Output the [X, Y] coordinate of the center of the cell containing the given text.  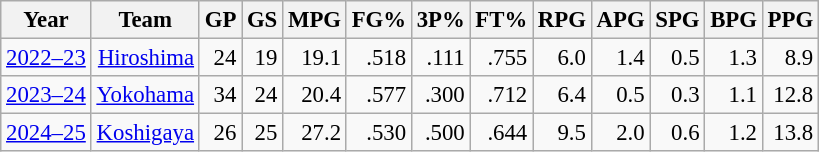
34 [220, 95]
3P% [440, 20]
6.4 [562, 95]
26 [220, 133]
Team [145, 20]
2024–25 [46, 133]
1.1 [734, 95]
Hiroshima [145, 58]
6.0 [562, 58]
12.8 [790, 95]
1.3 [734, 58]
MPG [315, 20]
.300 [440, 95]
Yokohama [145, 95]
.755 [502, 58]
2022–23 [46, 58]
2.0 [620, 133]
.500 [440, 133]
RPG [562, 20]
FT% [502, 20]
19 [262, 58]
.530 [378, 133]
19.1 [315, 58]
0.3 [678, 95]
2023–24 [46, 95]
20.4 [315, 95]
PPG [790, 20]
.577 [378, 95]
25 [262, 133]
.111 [440, 58]
APG [620, 20]
.644 [502, 133]
.712 [502, 95]
BPG [734, 20]
13.8 [790, 133]
0.6 [678, 133]
1.2 [734, 133]
Year [46, 20]
27.2 [315, 133]
.518 [378, 58]
GP [220, 20]
8.9 [790, 58]
1.4 [620, 58]
GS [262, 20]
SPG [678, 20]
FG% [378, 20]
Koshigaya [145, 133]
9.5 [562, 133]
